Extract the (X, Y) coordinate from the center of the cell holding the provided text.  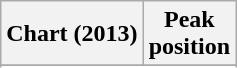
Chart (2013) (72, 34)
Peakposition (189, 34)
